Extract the [x, y] coordinate from the center of the cell holding the provided text.  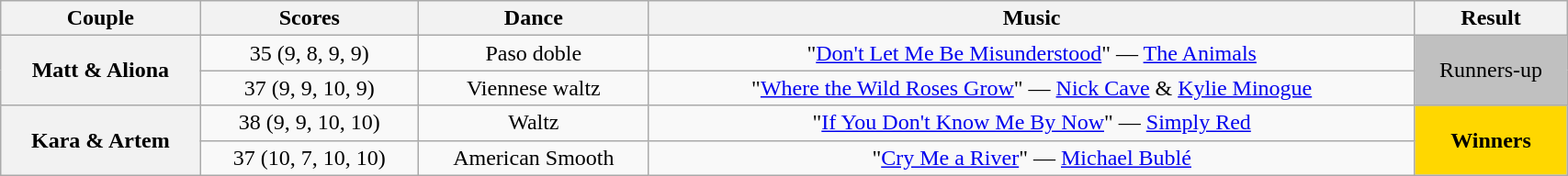
American Smooth [534, 158]
Dance [534, 18]
Waltz [534, 123]
Matt & Aliona [101, 71]
38 (9, 9, 10, 10) [310, 123]
Couple [101, 18]
Scores [310, 18]
"Cry Me a River" — Michael Bublé [1032, 158]
Kara & Artem [101, 140]
37 (10, 7, 10, 10) [310, 158]
Winners [1490, 140]
"If You Don't Know Me By Now" — Simply Red [1032, 123]
Paso doble [534, 53]
Runners-up [1490, 71]
"Don't Let Me Be Misunderstood" — The Animals [1032, 53]
Result [1490, 18]
Music [1032, 18]
"Where the Wild Roses Grow" — Nick Cave & Kylie Minogue [1032, 88]
35 (9, 8, 9, 9) [310, 53]
37 (9, 9, 10, 9) [310, 88]
Viennese waltz [534, 88]
